Find where the given text appears and provide that cell's center as [X, Y] coordinate. 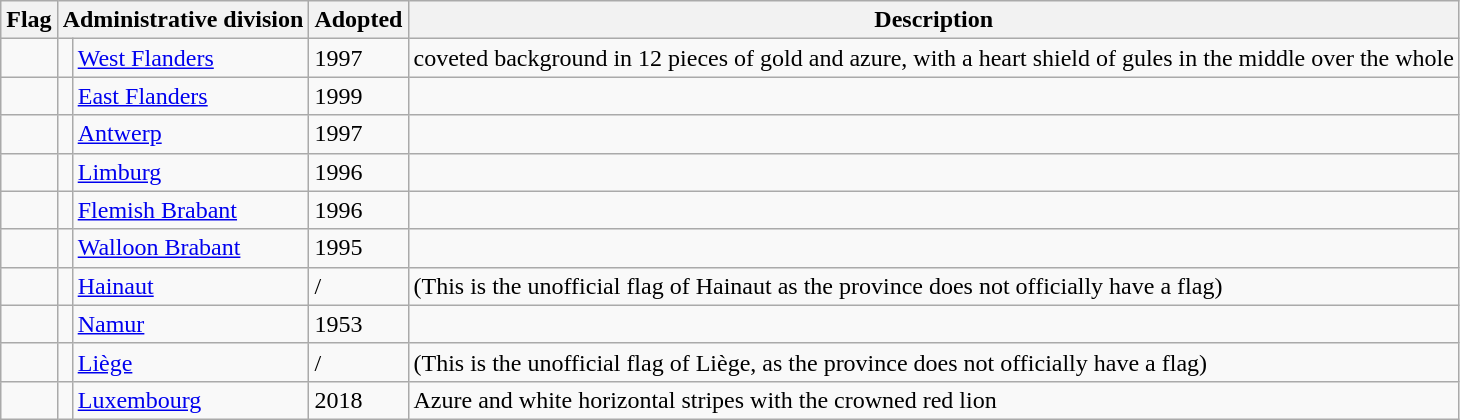
1999 [358, 96]
Administrative division [183, 20]
Description [934, 20]
coveted background in 12 pieces of gold and azure, with a heart shield of gules in the middle over the whole [934, 58]
1995 [358, 248]
1953 [358, 324]
2018 [358, 400]
East Flanders [190, 96]
Flemish Brabant [190, 210]
West Flanders [190, 58]
Adopted [358, 20]
(This is the unofficial flag of Hainaut as the province does not officially have a flag) [934, 286]
Antwerp [190, 134]
Flag [29, 20]
Limburg [190, 172]
Liège [190, 362]
(This is the unofficial flag of Liège, as the province does not officially have a flag) [934, 362]
Azure and white horizontal stripes with the crowned red lion [934, 400]
Luxembourg [190, 400]
Hainaut [190, 286]
Namur [190, 324]
Walloon Brabant [190, 248]
